Extract the (X, Y) coordinate from the center of the cell holding the provided text.  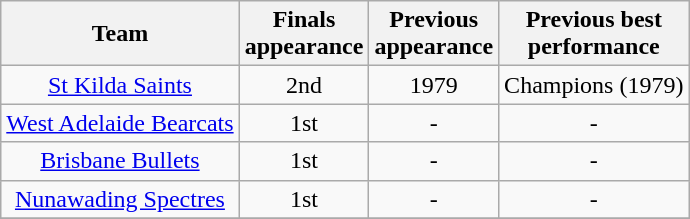
Previousappearance (434, 34)
Team (120, 34)
Previous bestperformance (594, 34)
Nunawading Spectres (120, 199)
1979 (434, 85)
Finalsappearance (304, 34)
2nd (304, 85)
St Kilda Saints (120, 85)
Champions (1979) (594, 85)
West Adelaide Bearcats (120, 123)
Brisbane Bullets (120, 161)
